Find where the given text appears and provide that cell's center as [X, Y] coordinate. 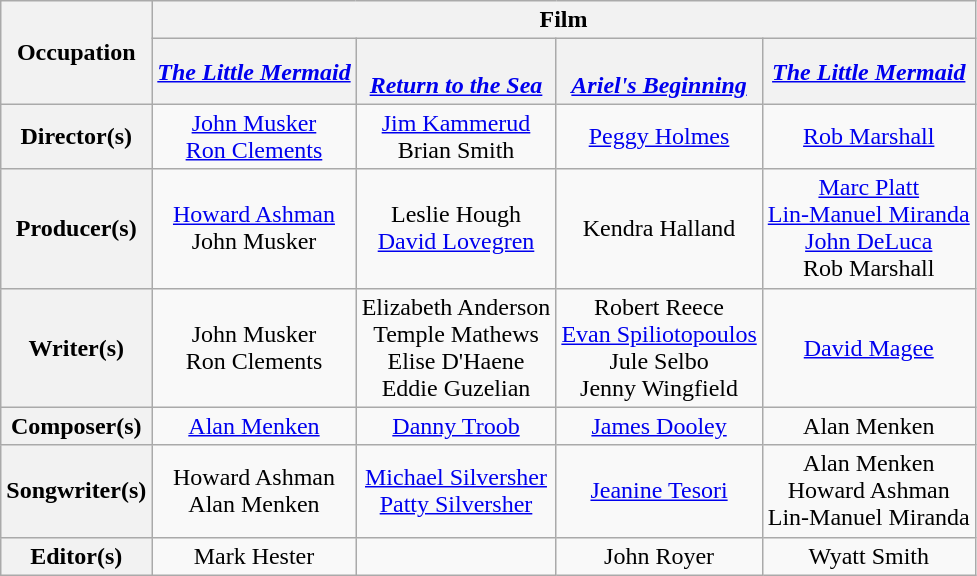
Songwriter(s) [76, 491]
Ariel's Beginning [659, 72]
Director(s) [76, 136]
David Magee [868, 348]
Rob Marshall [868, 136]
John Royer [659, 556]
Kendra Halland [659, 228]
Marc PlattLin-Manuel MirandaJohn DeLucaRob Marshall [868, 228]
James Dooley [659, 426]
Film [564, 20]
Elizabeth AndersonTemple MathewsElise D'HaeneEddie Guzelian [456, 348]
Return to the Sea [456, 72]
Mark Hester [254, 556]
Alan MenkenHoward AshmanLin-Manuel Miranda [868, 491]
Robert ReeceEvan SpiliotopoulosJule SelboJenny Wingfield [659, 348]
Writer(s) [76, 348]
Producer(s) [76, 228]
Editor(s) [76, 556]
Danny Troob [456, 426]
Michael SilversherPatty Silversher [456, 491]
Howard AshmanJohn Musker [254, 228]
Wyatt Smith [868, 556]
Jim KammerudBrian Smith [456, 136]
Jeanine Tesori [659, 491]
Leslie HoughDavid Lovegren [456, 228]
Occupation [76, 52]
Composer(s) [76, 426]
Howard AshmanAlan Menken [254, 491]
Peggy Holmes [659, 136]
